Return the (X, Y) coordinate for the center point of the cell that contains the specified text.  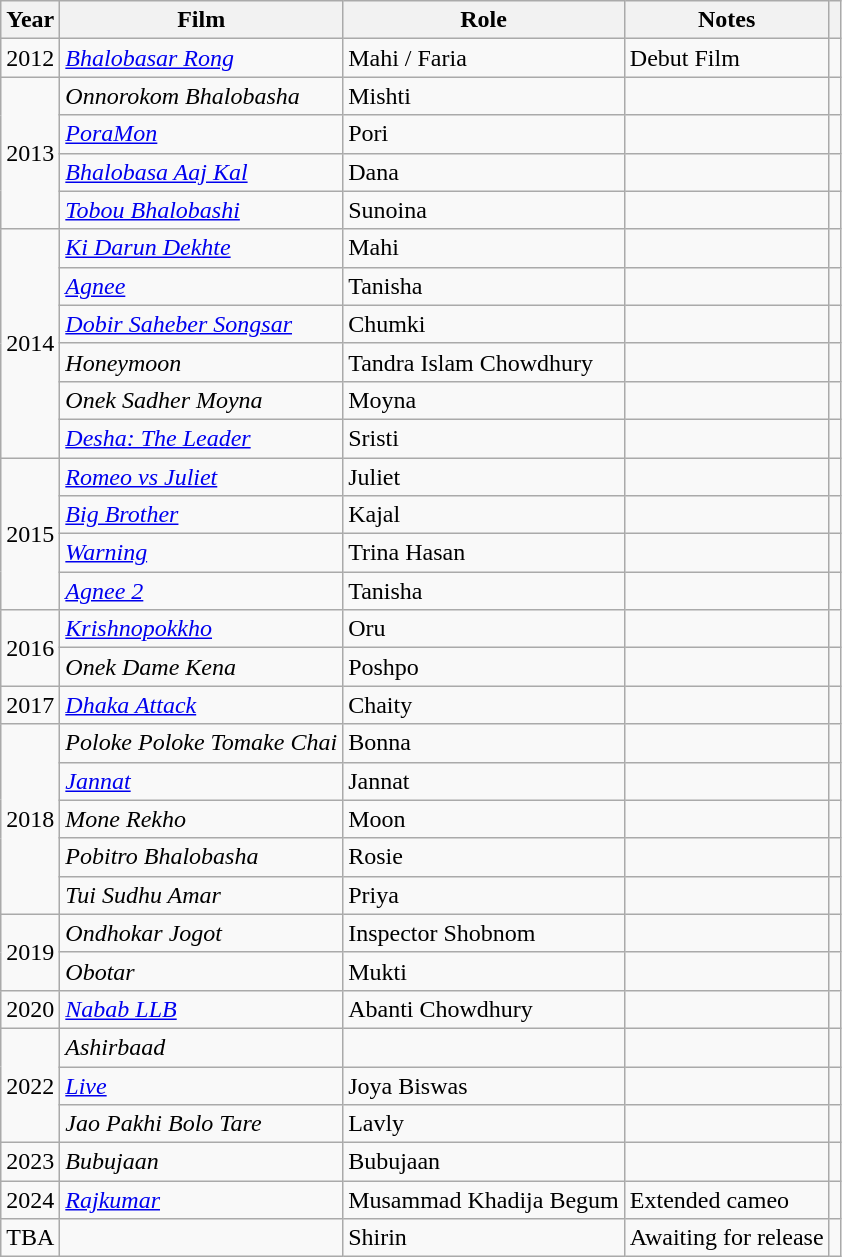
Chaity (484, 705)
Tobou Bhalobashi (202, 210)
PoraMon (202, 134)
Tui Sudhu Amar (202, 895)
2016 (30, 648)
Agnee 2 (202, 591)
Warning (202, 553)
Bhalobasar Rong (202, 58)
Jao Pakhi Bolo Tare (202, 1124)
Onek Dame Kena (202, 667)
Krishnopokkho (202, 629)
2023 (30, 1162)
Obotar (202, 971)
Romeo vs Juliet (202, 477)
Tandra Islam Chowdhury (484, 362)
Sunoina (484, 210)
Poshpo (484, 667)
2013 (30, 153)
Pori (484, 134)
Chumki (484, 324)
Mahi / Faria (484, 58)
Bonna (484, 743)
Onnorokom Bhalobasha (202, 96)
Lavly (484, 1124)
Oru (484, 629)
Agnee (202, 286)
Mahi (484, 248)
Big Brother (202, 515)
2015 (30, 534)
Pobitro Bhalobasha (202, 857)
Ondhokar Jogot (202, 933)
Onek Sadher Moyna (202, 400)
Awaiting for release (726, 1238)
Dhaka Attack (202, 705)
Live (202, 1085)
Rosie (484, 857)
2018 (30, 819)
Bhalobasa Aaj Kal (202, 172)
Priya (484, 895)
Nabab LLB (202, 1009)
Moyna (484, 400)
Shirin (484, 1238)
Moon (484, 819)
Year (30, 20)
Mukti (484, 971)
Ki Darun Dekhte (202, 248)
Desha: The Leader (202, 438)
Mone Rekho (202, 819)
2012 (30, 58)
TBA (30, 1238)
Mishti (484, 96)
Honeymoon (202, 362)
2024 (30, 1200)
Abanti Chowdhury (484, 1009)
Rajkumar (202, 1200)
Poloke Poloke Tomake Chai (202, 743)
2019 (30, 952)
2022 (30, 1085)
Debut Film (726, 58)
Dobir Saheber Songsar (202, 324)
Dana (484, 172)
Ashirbaad (202, 1047)
2020 (30, 1009)
Kajal (484, 515)
Inspector Shobnom (484, 933)
Film (202, 20)
2017 (30, 705)
Juliet (484, 477)
Musammad Khadija Begum (484, 1200)
Role (484, 20)
Notes (726, 20)
Joya Biswas (484, 1085)
2014 (30, 343)
Sristi (484, 438)
Trina Hasan (484, 553)
Extended cameo (726, 1200)
